For the text-containing cell, return its midpoint in [X, Y] coordinate format. 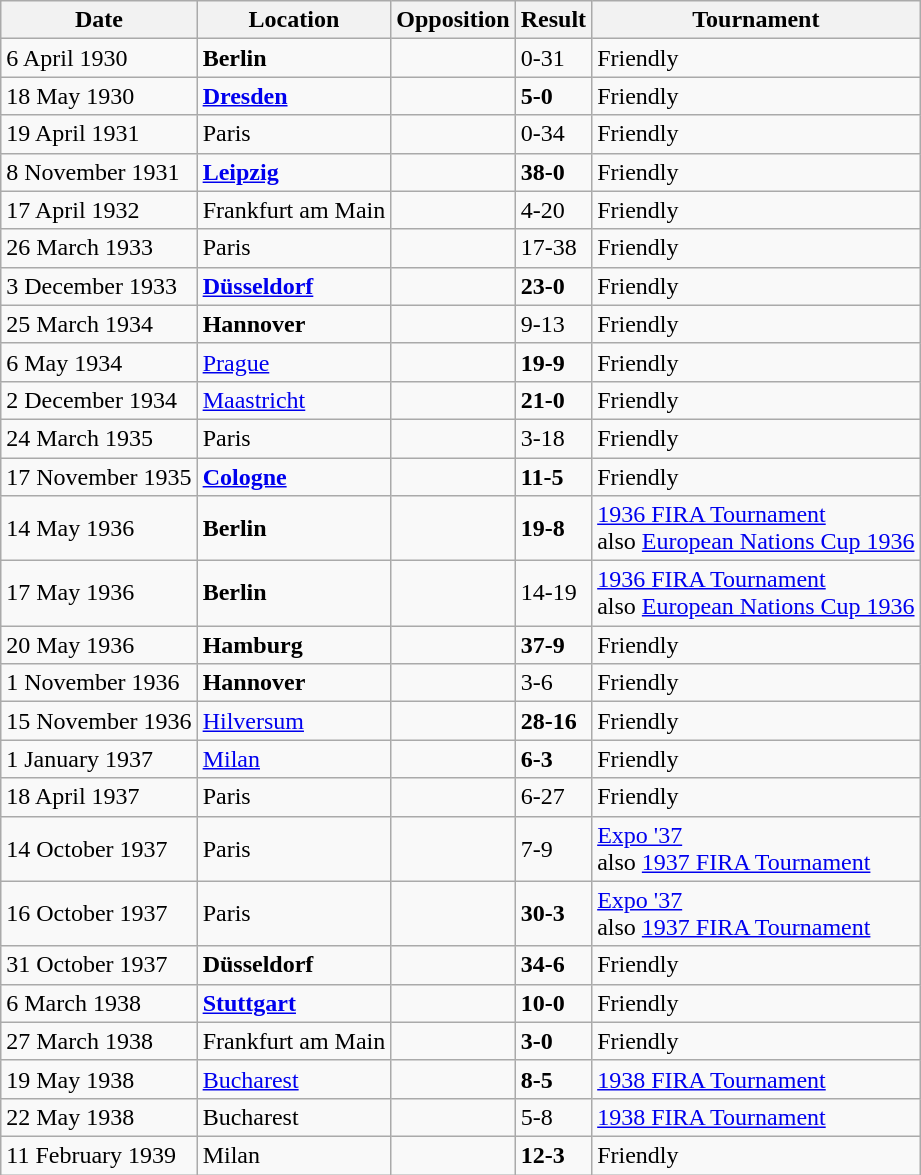
Leipzig [294, 172]
20 May 1936 [99, 645]
Date [99, 20]
Maastricht [294, 400]
Tournament [756, 20]
17 May 1936 [99, 594]
26 March 1933 [99, 248]
25 March 1934 [99, 324]
15 November 1936 [99, 721]
7-9 [553, 848]
10-0 [553, 1003]
38-0 [553, 172]
4-20 [553, 210]
14-19 [553, 594]
Prague [294, 362]
6-3 [553, 759]
16 October 1937 [99, 914]
2 December 1934 [99, 400]
6 May 1934 [99, 362]
5-0 [553, 96]
18 May 1930 [99, 96]
23-0 [553, 286]
19-9 [553, 362]
14 October 1937 [99, 848]
17 November 1935 [99, 477]
6 April 1930 [99, 58]
24 March 1935 [99, 438]
5-8 [553, 1117]
11 February 1939 [99, 1155]
30-3 [553, 914]
0-34 [553, 134]
37-9 [553, 645]
1 January 1937 [99, 759]
27 March 1938 [99, 1041]
6 March 1938 [99, 1003]
Cologne [294, 477]
14 May 1936 [99, 528]
17 April 1932 [99, 210]
12-3 [553, 1155]
31 October 1937 [99, 965]
11-5 [553, 477]
Opposition [453, 20]
0-31 [553, 58]
21-0 [553, 400]
18 April 1937 [99, 797]
3-0 [553, 1041]
Result [553, 20]
8 November 1931 [99, 172]
Dresden [294, 96]
9-13 [553, 324]
28-16 [553, 721]
19 April 1931 [99, 134]
34-6 [553, 965]
6-27 [553, 797]
1 November 1936 [99, 683]
19 May 1938 [99, 1079]
Hilversum [294, 721]
Stuttgart [294, 1003]
17-38 [553, 248]
19-8 [553, 528]
3 December 1933 [99, 286]
Location [294, 20]
8-5 [553, 1079]
Hamburg [294, 645]
3-18 [553, 438]
3-6 [553, 683]
22 May 1938 [99, 1117]
